Determine the [X, Y] coordinate at the center of the cell enclosing the given text.  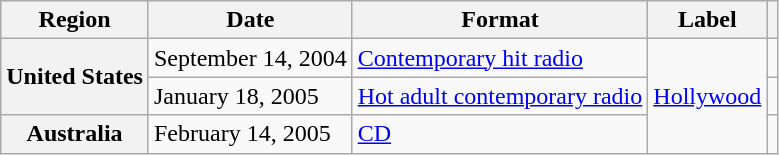
Australia [75, 134]
Format [500, 20]
January 18, 2005 [250, 96]
February 14, 2005 [250, 134]
Label [708, 20]
Hot adult contemporary radio [500, 96]
Date [250, 20]
Contemporary hit radio [500, 58]
September 14, 2004 [250, 58]
Region [75, 20]
Hollywood [708, 96]
United States [75, 77]
CD [500, 134]
